Extract the [X, Y] coordinate from the center of the cell holding the provided text.  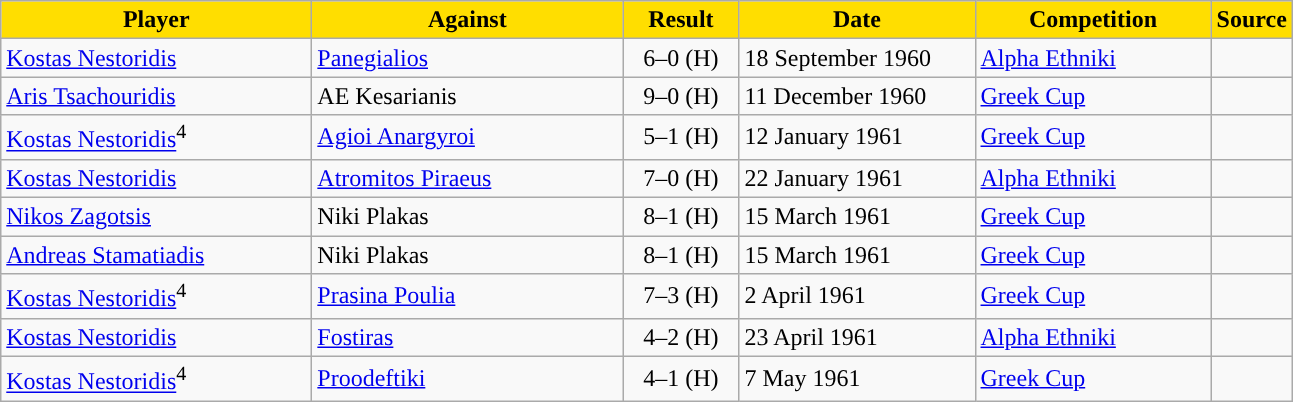
6–0 (H) [681, 58]
5–1 (H) [681, 138]
11 December 1960 [857, 96]
Andreas Stamatiadis [156, 255]
7 May 1961 [857, 378]
Fostiras [468, 337]
22 January 1961 [857, 178]
Atromitos Piraeus [468, 178]
4–1 (H) [681, 378]
Date [857, 20]
4–2 (H) [681, 337]
7–3 (H) [681, 296]
Aris Tsachouridis [156, 96]
Source [1252, 20]
Result [681, 20]
Proodeftiki [468, 378]
Prasina Poulia [468, 296]
Competition [1093, 20]
Player [156, 20]
Against [468, 20]
12 January 1961 [857, 138]
Agioi Anargyroi [468, 138]
AE Kesarianis [468, 96]
Nikos Zagotsis [156, 217]
23 April 1961 [857, 337]
Panegialios [468, 58]
9–0 (H) [681, 96]
2 April 1961 [857, 296]
7–0 (H) [681, 178]
18 September 1960 [857, 58]
